Detect which cell encompasses the target text, then output its (X, Y) center coordinate. 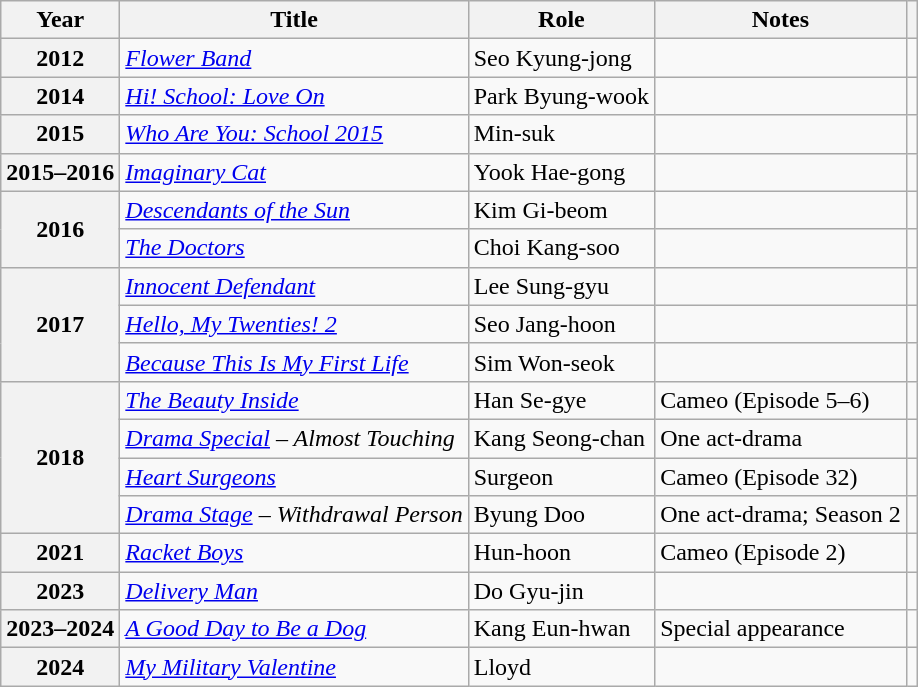
Kim Gi-beom (561, 210)
Min-suk (561, 134)
Yook Hae-gong (561, 172)
Drama Stage – Withdrawal Person (294, 515)
Racket Boys (294, 553)
2014 (60, 96)
Sim Won-seok (561, 362)
Byung Doo (561, 515)
2016 (60, 229)
My Military Valentine (294, 667)
Kang Eun-hwan (561, 629)
Surgeon (561, 477)
2015 (60, 134)
Hi! School: Love On (294, 96)
2017 (60, 324)
Who Are You: School 2015 (294, 134)
Hun-hoon (561, 553)
Year (60, 20)
Innocent Defendant (294, 286)
2023–2024 (60, 629)
Seo Kyung-jong (561, 58)
Cameo (Episode 32) (781, 477)
Drama Special – Almost Touching (294, 438)
2015–2016 (60, 172)
Delivery Man (294, 591)
2023 (60, 591)
2012 (60, 58)
Hello, My Twenties! 2 (294, 324)
Cameo (Episode 2) (781, 553)
Choi Kang-soo (561, 248)
Kang Seong-chan (561, 438)
Lloyd (561, 667)
Notes (781, 20)
The Beauty Inside (294, 400)
A Good Day to Be a Dog (294, 629)
One act-drama (781, 438)
Special appearance (781, 629)
2024 (60, 667)
Cameo (Episode 5–6) (781, 400)
One act-drama; Season 2 (781, 515)
The Doctors (294, 248)
Role (561, 20)
Lee Sung-gyu (561, 286)
Title (294, 20)
Imaginary Cat (294, 172)
Because This Is My First Life (294, 362)
Do Gyu-jin (561, 591)
Flower Band (294, 58)
Seo Jang-hoon (561, 324)
2018 (60, 457)
Han Se-gye (561, 400)
Park Byung-wook (561, 96)
Descendants of the Sun (294, 210)
Heart Surgeons (294, 477)
2021 (60, 553)
